Find where the given text appears and provide that cell's center as (x, y) coordinate. 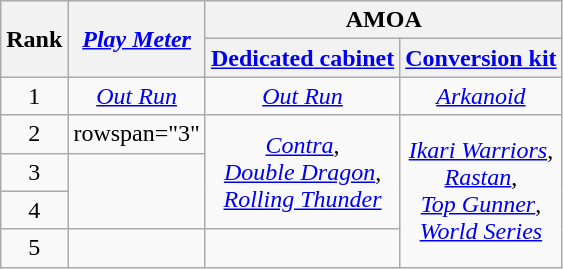
rowspan="3" (137, 134)
Rank (34, 39)
4 (34, 210)
Play Meter (137, 39)
3 (34, 172)
Arkanoid (481, 96)
1 (34, 96)
2 (34, 134)
Dedicated cabinet (302, 58)
AMOA (384, 20)
Conversion kit (481, 58)
Contra, Double Dragon, Rolling Thunder (302, 172)
5 (34, 248)
Ikari Warriors, Rastan, Top Gunner, World Series (481, 191)
